Pinpoint the cell where the given text exists, returning its (x, y) midpoint coordinate. 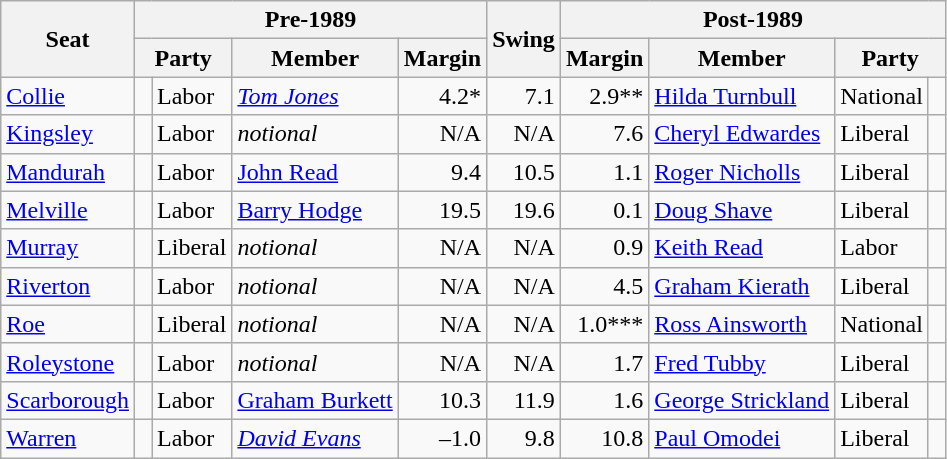
Tom Jones (315, 96)
Post-1989 (752, 20)
Warren (68, 438)
George Strickland (742, 400)
Hilda Turnbull (742, 96)
10.8 (604, 438)
1.1 (604, 172)
Cheryl Edwardes (742, 134)
Fred Tubby (742, 362)
David Evans (315, 438)
19.6 (524, 210)
7.6 (604, 134)
John Read (315, 172)
Roe (68, 324)
Scarborough (68, 400)
0.9 (604, 248)
Keith Read (742, 248)
Murray (68, 248)
Pre-1989 (310, 20)
19.5 (442, 210)
1.6 (604, 400)
2.9** (604, 96)
4.2* (442, 96)
1.7 (604, 362)
10.3 (442, 400)
Roleystone (68, 362)
4.5 (604, 286)
Paul Omodei (742, 438)
–1.0 (442, 438)
Melville (68, 210)
Ross Ainsworth (742, 324)
Barry Hodge (315, 210)
0.1 (604, 210)
Roger Nicholls (742, 172)
Mandurah (68, 172)
1.0*** (604, 324)
Seat (68, 39)
9.4 (442, 172)
Graham Burkett (315, 400)
Graham Kierath (742, 286)
Collie (68, 96)
Kingsley (68, 134)
9.8 (524, 438)
Riverton (68, 286)
11.9 (524, 400)
Doug Shave (742, 210)
7.1 (524, 96)
Swing (524, 39)
10.5 (524, 172)
